Provide the [x, y] coordinate of the cell's center where the given text is located.  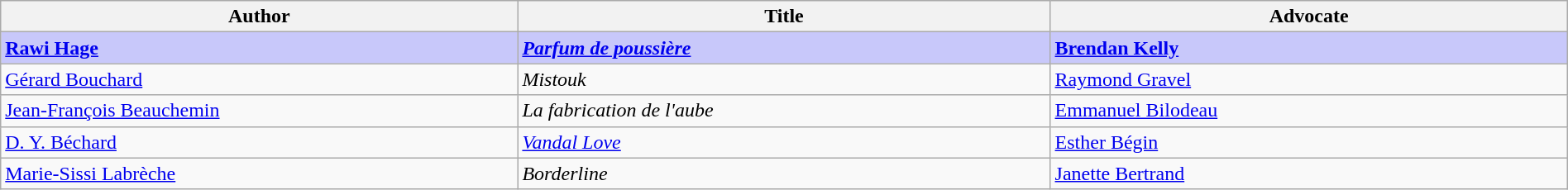
Marie-Sissi Labrèche [260, 173]
Vandal Love [784, 142]
Gérard Bouchard [260, 79]
Parfum de poussière [784, 48]
La fabrication de l'aube [784, 111]
Title [784, 17]
Advocate [1308, 17]
Borderline [784, 173]
Esther Bégin [1308, 142]
Mistouk [784, 79]
D. Y. Béchard [260, 142]
Janette Bertrand [1308, 173]
Jean-François Beauchemin [260, 111]
Raymond Gravel [1308, 79]
Brendan Kelly [1308, 48]
Author [260, 17]
Emmanuel Bilodeau [1308, 111]
Rawi Hage [260, 48]
